Output the [X, Y] coordinate of the center of the cell containing the given text.  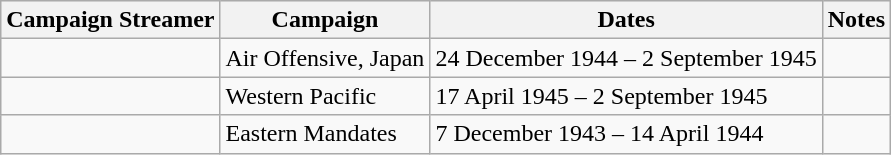
Eastern Mandates [325, 134]
7 December 1943 – 14 April 1944 [626, 134]
24 December 1944 – 2 September 1945 [626, 58]
Dates [626, 20]
Campaign Streamer [110, 20]
Notes [856, 20]
Air Offensive, Japan [325, 58]
Western Pacific [325, 96]
17 April 1945 – 2 September 1945 [626, 96]
Campaign [325, 20]
